Extract the (X, Y) coordinate from the center of the cell holding the provided text.  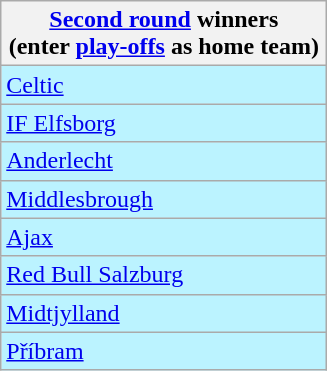
Celtic (164, 85)
Příbram (164, 351)
Middlesbrough (164, 199)
Second round winners(enter play-offs as home team) (164, 34)
Ajax (164, 237)
IF Elfsborg (164, 123)
Anderlecht (164, 161)
Midtjylland (164, 313)
Red Bull Salzburg (164, 275)
